Locate the cell with the specified text and output its [X, Y] center coordinate. 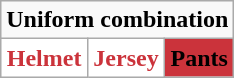
Pants [200, 58]
Jersey [126, 58]
Helmet [44, 58]
Uniform combination [118, 20]
